Return the (X, Y) coordinate for the center point of the cell that contains the specified text.  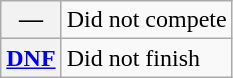
Did not finish (146, 58)
Did not compete (146, 20)
— (31, 20)
DNF (31, 58)
